Scan for the cell matching the given text and deliver its (x, y) coordinate at center. 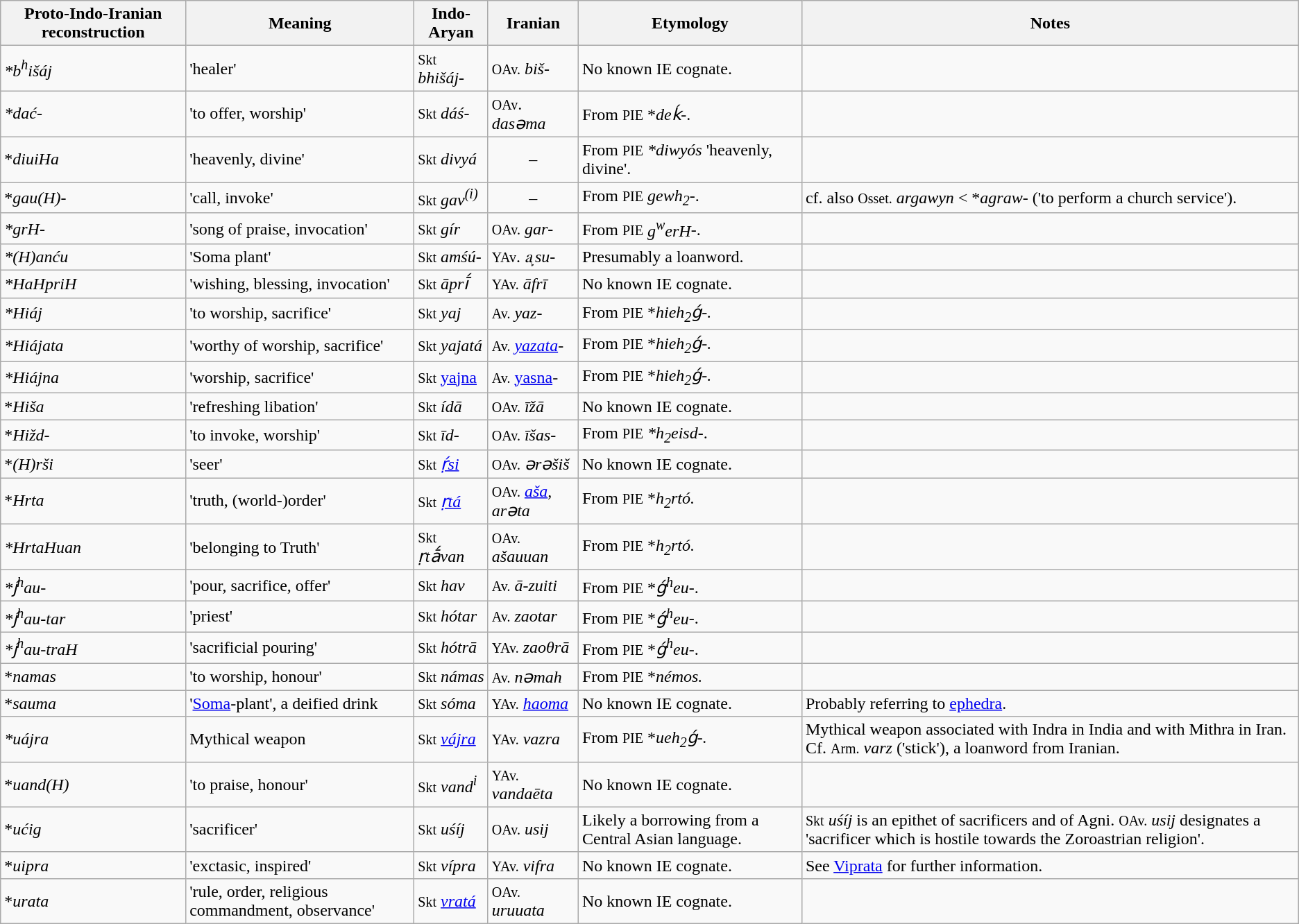
*uand(H) (93, 784)
'pour, sacrifice, offer' (300, 585)
Skt hótrā (451, 648)
Iranian (533, 24)
OAv. usij (533, 830)
Skt yaj (451, 314)
*Hiájna (93, 377)
*HaHpriH (93, 284)
Skt ṛtā́van (451, 547)
*dać- (93, 114)
YAv. āfrī (533, 284)
'worthy of worship, sacrifice' (300, 345)
Skt námas (451, 677)
Indo-Aryan (451, 24)
Skt amśú- (451, 257)
From PIE gwerH-. (690, 229)
'truth, (world-)order' (300, 501)
Av. yasna- (533, 377)
'to worship, sacrifice' (300, 314)
*Hiša (93, 407)
From PIE *diwyós 'heavenly, divine'. (690, 160)
Skt sóma (451, 703)
YAv. ᶏsu- (533, 257)
Av. yazata- (533, 345)
*urata (93, 900)
Likely a borrowing from a Central Asian language. (690, 830)
*grH- (93, 229)
YAv. haoma (533, 703)
Skt īd- (451, 435)
'refreshing libation' (300, 407)
'worship, sacrifice' (300, 377)
'to offer, worship' (300, 114)
OAv. uruuata (533, 900)
*j́hau-tar (93, 616)
*j́hau- (93, 585)
Skt hótar (451, 616)
YAv. zaoθrā (533, 648)
Skt yajna (451, 377)
'belonging to Truth' (300, 547)
'rule, order, religious commandment, observance' (300, 900)
*Hrta (93, 501)
'Soma-plant', a deified drink (300, 703)
From PIE *némos. (690, 677)
Etymology (690, 24)
Skt vájra (451, 739)
Skt divyá (451, 160)
Skt gav(i) (451, 197)
From PIE *h2eisd-. (690, 435)
Skt yajatá (451, 345)
Meaning (300, 24)
Av. zaotar (533, 616)
*namas (93, 677)
'to praise, honour' (300, 784)
*ućig (93, 830)
'exctasic, inspired' (300, 865)
From PIE gewh2-. (690, 197)
Skt ṛtá (451, 501)
From PIE *deḱ-. (690, 114)
Mythical weapon (300, 739)
*diuiHa (93, 160)
Skt uśíj (451, 830)
*Hižd- (93, 435)
'sacrificer' (300, 830)
*bhišáj (93, 68)
See Viprata for further information. (1050, 865)
'healer' (300, 68)
*j́hau-traH (93, 648)
cf. also Osset. argawyn < *agraw- ('to perform a church service'). (1050, 197)
Skt vandi (451, 784)
'call, invoke' (300, 197)
'wishing, blessing, invocation' (300, 284)
Notes (1050, 24)
*(H)rši (93, 464)
*uipra (93, 865)
OAv. ərəšiš (533, 464)
'priest' (300, 616)
OAv. īšas- (533, 435)
Probably referring to ephedra. (1050, 703)
OAv. ašauuan (533, 547)
YAv. vazra (533, 739)
Skt hav (451, 585)
Skt uśíj is an epithet of sacrificers and of Agni. OAv. usij designates a 'sacrificer which is hostile towards the Zoroastrian religion'. (1050, 830)
*HrtaHuan (93, 547)
Mythical weapon associated with Indra in India and with Mithra in Iran. Cf. Arm. varz ('stick'), a loanword from Iranian. (1050, 739)
*Hiáj (93, 314)
YAv. vifra (533, 865)
Skt ṛ́si (451, 464)
Skt dáś- (451, 114)
*Hiájata (93, 345)
Presumably a loanword. (690, 257)
Proto-Indo-Iranian reconstruction (93, 24)
'heavenly, divine' (300, 160)
OAv. gar- (533, 229)
OAv. dasəma (533, 114)
Av. ā-zuiti (533, 585)
'song of praise, invocation' (300, 229)
OAv. aša, arəta (533, 501)
'Soma plant' (300, 257)
*sauma (93, 703)
*gau(H)- (93, 197)
Av. nəmah (533, 677)
YAv. vandaēta (533, 784)
*(H)anću (93, 257)
Skt vípra (451, 865)
OAv. īžā (533, 407)
Skt gír (451, 229)
Av. yaz- (533, 314)
Skt bhišáj- (451, 68)
*uájra (93, 739)
'sacrificial pouring' (300, 648)
'to invoke, worship' (300, 435)
OAv. biš- (533, 68)
Skt vratá (451, 900)
Skt ídā (451, 407)
'seer' (300, 464)
Skt āprī́ (451, 284)
From PIE *ueh2ǵ-. (690, 739)
'to worship, honour' (300, 677)
